Identify which cell holds the provided text, then report its (x, y) central coordinate. 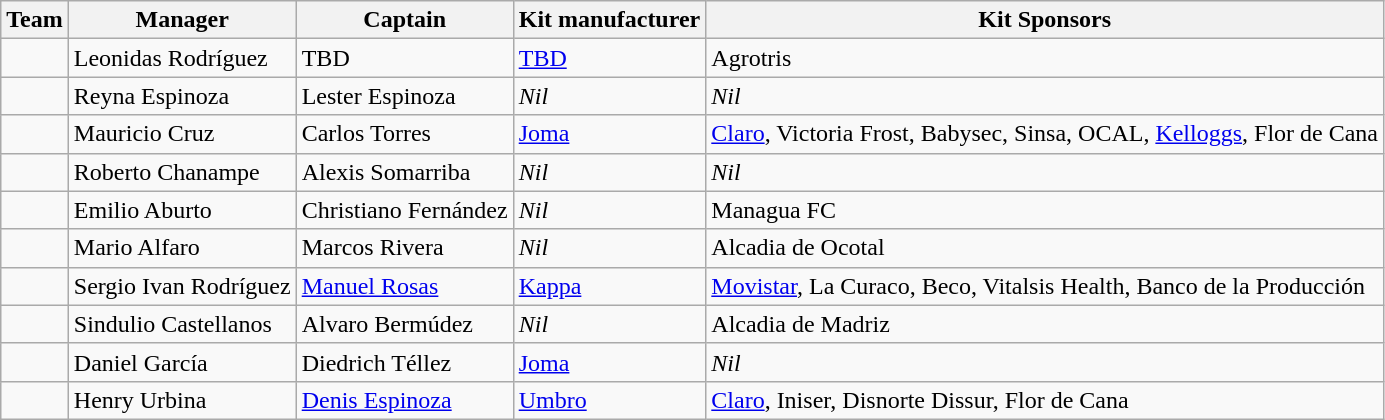
Mauricio Cruz (182, 134)
Team (35, 20)
Alcadia de Madriz (1045, 324)
Carlos Torres (404, 134)
Christiano Fernández (404, 210)
Umbro (610, 400)
Emilio Aburto (182, 210)
Claro, Iniser, Disnorte Dissur, Flor de Cana (1045, 400)
Sergio Ivan Rodríguez (182, 286)
Captain (404, 20)
Leonidas Rodríguez (182, 58)
Marcos Rivera (404, 248)
Reyna Espinoza (182, 96)
Agrotris (1045, 58)
Kit Sponsors (1045, 20)
Alexis Somarriba (404, 172)
Claro, Victoria Frost, Babysec, Sinsa, OCAL, Kelloggs, Flor de Cana (1045, 134)
Diedrich Téllez (404, 362)
Lester Espinoza (404, 96)
Movistar, La Curaco, Beco, Vitalsis Health, Banco de la Producción (1045, 286)
Manuel Rosas (404, 286)
Daniel García (182, 362)
Sindulio Castellanos (182, 324)
Roberto Chanampe (182, 172)
Alvaro Bermúdez (404, 324)
Mario Alfaro (182, 248)
Henry Urbina (182, 400)
Kit manufacturer (610, 20)
Alcadia de Ocotal (1045, 248)
Kappa (610, 286)
Manager (182, 20)
Managua FC (1045, 210)
Denis Espinoza (404, 400)
